Search for the cell housing the specified text and yield its [X, Y] center coordinate. 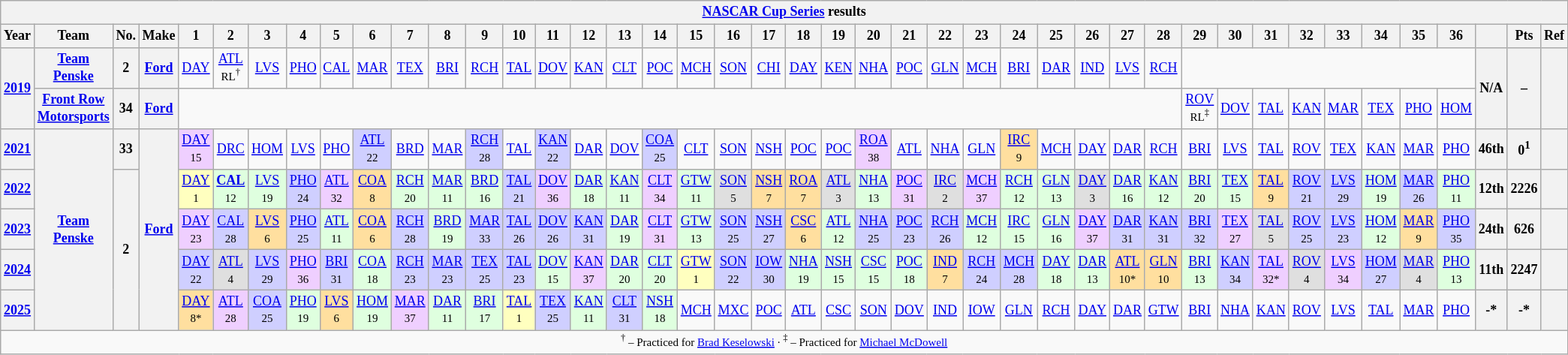
2247 [1524, 269]
ATLRL† [231, 68]
MAR26 [1419, 189]
PHO19 [303, 310]
CAL12 [231, 189]
17 [769, 36]
ATL3 [838, 189]
32 [1307, 36]
DAY18 [1056, 269]
ROA38 [874, 149]
NHA19 [803, 269]
9 [485, 36]
16 [733, 36]
KAN12 [1163, 189]
DAY8* [196, 310]
ATL28 [231, 310]
DAR13 [1093, 269]
DAY22 [196, 269]
RCH20 [410, 189]
DRC [231, 149]
ROA7 [803, 189]
GTW1 [696, 269]
23 [982, 36]
6 [372, 36]
KEN [838, 68]
TAL21 [519, 189]
20 [874, 36]
CLT20 [661, 269]
MCH12 [982, 230]
24th [1491, 230]
Pts [1524, 36]
N/A [1491, 88]
LVS34 [1344, 269]
ROV21 [1307, 189]
BRI31 [336, 269]
POC31 [910, 189]
IRC2 [945, 189]
PHO35 [1456, 230]
DAY23 [196, 230]
CSC [838, 310]
46th [1491, 149]
MAR11 [447, 189]
BRI20 [1199, 189]
ATL32 [336, 189]
NASCAR Cup Series results [784, 12]
36 [1456, 36]
DAY37 [1093, 230]
NHA25 [874, 230]
01 [1524, 149]
SON22 [733, 269]
DAR20 [624, 269]
MAR37 [410, 310]
25 [1056, 36]
TAL32* [1271, 269]
IRC9 [1019, 149]
DOV36 [553, 189]
RCH23 [410, 269]
Team [74, 36]
11th [1491, 269]
COA18 [372, 269]
10 [519, 36]
NSH27 [769, 230]
TAL5 [1271, 230]
GLN10 [1163, 269]
GTW13 [696, 230]
7 [410, 36]
NSH15 [838, 269]
TEX27 [1235, 230]
COA6 [372, 230]
SON25 [733, 230]
RCH24 [982, 269]
Front Row Motorsports [74, 108]
MCH28 [1019, 269]
POC18 [910, 269]
GTW [1163, 310]
DAR18 [588, 189]
ATL12 [838, 230]
626 [1524, 230]
2021 [18, 149]
CAL28 [231, 230]
PHO13 [1456, 269]
Ref [1554, 36]
TAL9 [1271, 189]
HOM12 [1381, 230]
DAR19 [624, 230]
PHO11 [1456, 189]
IRC15 [1019, 230]
14 [661, 36]
24 [1019, 36]
KAN22 [553, 149]
RCH26 [945, 230]
HOM27 [1381, 269]
DAY15 [196, 149]
30 [1235, 36]
DAY1 [196, 189]
TEX15 [1235, 189]
NSH7 [769, 189]
CSC15 [874, 269]
GTW11 [696, 189]
NSH [769, 149]
2022 [18, 189]
2023 [18, 230]
LVS19 [267, 189]
ATL11 [336, 230]
MAR9 [1419, 230]
NSH18 [661, 310]
5 [336, 36]
– [1524, 88]
IND7 [945, 269]
29 [1199, 36]
CLT34 [661, 189]
TAL26 [519, 230]
TAL1 [519, 310]
12 [588, 36]
31 [1271, 36]
BRI32 [1199, 230]
GLN13 [1056, 189]
MXC [733, 310]
11 [553, 36]
TAL23 [519, 269]
NHA13 [874, 189]
8 [447, 36]
MCH37 [982, 189]
CHI [769, 68]
35 [1419, 36]
DOV26 [553, 230]
DAR31 [1127, 230]
No. [126, 36]
ROV25 [1307, 230]
22 [945, 36]
1 [196, 36]
ATL10* [1127, 269]
BRI13 [1199, 269]
MAR33 [485, 230]
Make [159, 36]
KAN34 [1235, 269]
CSC6 [803, 230]
RCH12 [1019, 189]
28 [1163, 36]
BRD19 [447, 230]
ATL22 [372, 149]
21 [910, 36]
15 [696, 36]
CAL [336, 68]
BRD [410, 149]
27 [1127, 36]
26 [1093, 36]
19 [838, 36]
LVS23 [1344, 230]
2024 [18, 269]
ROV4 [1307, 269]
4 [303, 36]
ATL4 [231, 269]
PHO24 [303, 189]
DAR11 [447, 310]
2226 [1524, 189]
2025 [18, 310]
ROVRL‡ [1199, 108]
DAR16 [1127, 189]
2019 [18, 88]
MAR4 [1419, 269]
COA8 [372, 189]
PHO36 [303, 269]
MAR23 [447, 269]
13 [624, 36]
† – Practiced for Brad Keselowski · ‡ – Practiced for Michael McDowell [784, 342]
GLN16 [1056, 230]
DOV15 [553, 269]
18 [803, 36]
IOW30 [769, 269]
IOW [982, 310]
12th [1491, 189]
PHO25 [303, 230]
DAY3 [1093, 189]
SON5 [733, 189]
BRD16 [485, 189]
BRI17 [485, 310]
3 [267, 36]
POC23 [910, 230]
KAN37 [588, 269]
Year [18, 36]
